Identify which cell holds the provided text, then report its (X, Y) central coordinate. 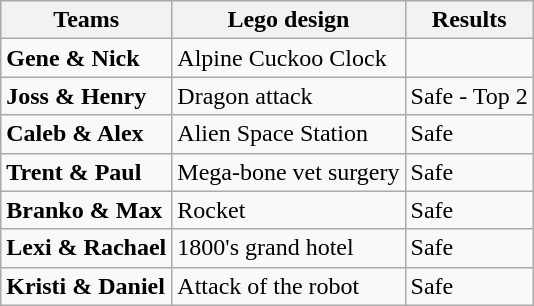
Teams (86, 20)
Lego design (288, 20)
Gene & Nick (86, 58)
Joss & Henry (86, 96)
Attack of the robot (288, 286)
Alien Space Station (288, 134)
Safe - Top 2 (469, 96)
Kristi & Daniel (86, 286)
Rocket (288, 210)
Caleb & Alex (86, 134)
1800's grand hotel (288, 248)
Alpine Cuckoo Clock (288, 58)
Branko & Max (86, 210)
Results (469, 20)
Lexi & Rachael (86, 248)
Trent & Paul (86, 172)
Mega-bone vet surgery (288, 172)
Dragon attack (288, 96)
